From the cell containing the given text, extract its center point as [x, y] coordinate. 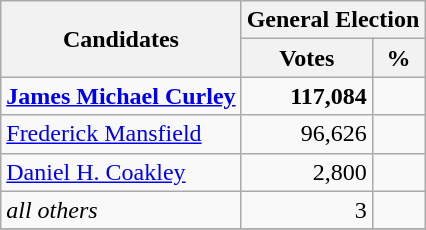
all others [121, 210]
117,084 [306, 96]
General Election [333, 20]
Frederick Mansfield [121, 134]
96,626 [306, 134]
Votes [306, 58]
Candidates [121, 39]
2,800 [306, 172]
3 [306, 210]
% [398, 58]
Daniel H. Coakley [121, 172]
James Michael Curley [121, 96]
